For the text-containing cell, return its midpoint in (X, Y) coordinate format. 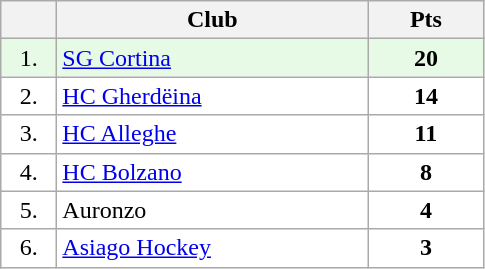
1. (29, 58)
8 (426, 172)
HC Gherdëina (212, 96)
4 (426, 210)
Pts (426, 20)
2. (29, 96)
Club (212, 20)
HC Alleghe (212, 134)
3. (29, 134)
3 (426, 248)
5. (29, 210)
Auronzo (212, 210)
SG Cortina (212, 58)
6. (29, 248)
11 (426, 134)
4. (29, 172)
Asiago Hockey (212, 248)
HC Bolzano (212, 172)
14 (426, 96)
20 (426, 58)
